Search for the cell housing the specified text and yield its [x, y] center coordinate. 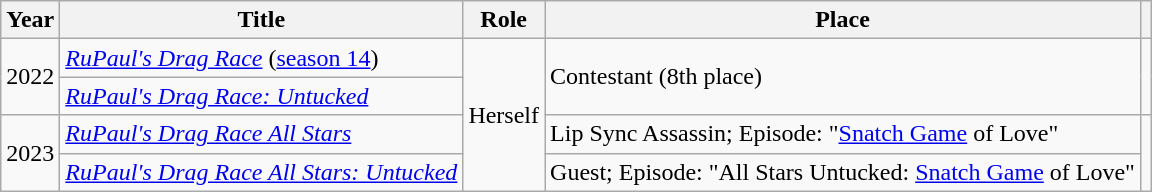
2023 [30, 153]
RuPaul's Drag Race (season 14) [262, 58]
Year [30, 20]
Herself [504, 115]
Contestant (8th place) [843, 77]
Lip Sync Assassin; Episode: "Snatch Game of Love" [843, 134]
Place [843, 20]
Title [262, 20]
2022 [30, 77]
Role [504, 20]
RuPaul's Drag Race All Stars: Untucked [262, 172]
RuPaul's Drag Race All Stars [262, 134]
Guest; Episode: "All Stars Untucked: Snatch Game of Love" [843, 172]
RuPaul's Drag Race: Untucked [262, 96]
